Return the [x, y] coordinate for the center point of the cell that contains the specified text.  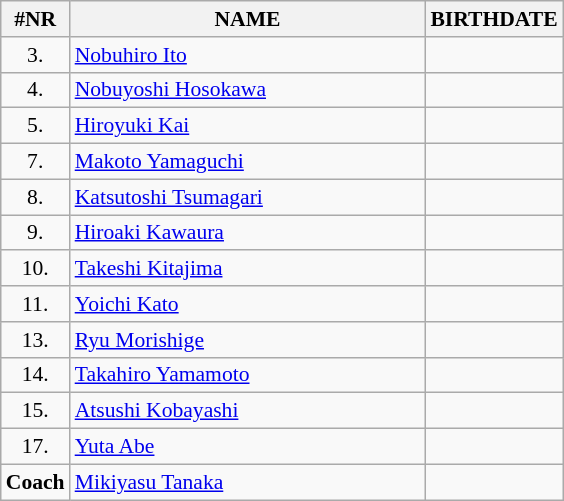
Ryu Morishige [248, 340]
BIRTHDATE [494, 19]
13. [36, 340]
#NR [36, 19]
Takeshi Kitajima [248, 269]
5. [36, 126]
Yoichi Kato [248, 304]
Hiroaki Kawaura [248, 233]
Hiroyuki Kai [248, 126]
3. [36, 55]
Nobuhiro Ito [248, 55]
NAME [248, 19]
Takahiro Yamamoto [248, 375]
Katsutoshi Tsumagari [248, 197]
Makoto Yamaguchi [248, 162]
9. [36, 233]
Nobuyoshi Hosokawa [248, 90]
14. [36, 375]
Mikiyasu Tanaka [248, 482]
7. [36, 162]
Yuta Abe [248, 447]
4. [36, 90]
15. [36, 411]
17. [36, 447]
10. [36, 269]
Atsushi Kobayashi [248, 411]
11. [36, 304]
8. [36, 197]
Coach [36, 482]
